Find where the given text appears and provide that cell's center as [X, Y] coordinate. 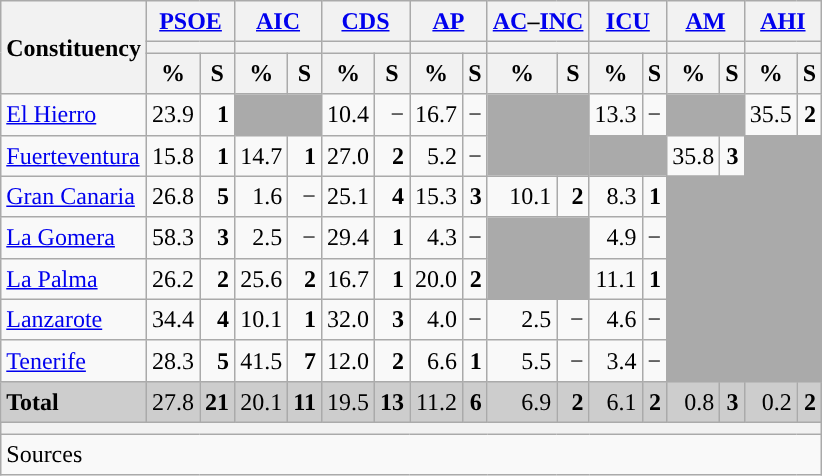
6.9 [522, 402]
La Palma [74, 278]
4.6 [616, 320]
28.3 [172, 360]
35.5 [770, 114]
58.3 [172, 238]
AC–INC [538, 22]
19.5 [348, 402]
Constituency [74, 48]
14.7 [262, 156]
Gran Canaria [74, 196]
4.9 [616, 238]
El Hierro [74, 114]
27.0 [348, 156]
5.5 [522, 360]
26.2 [172, 278]
21 [218, 402]
11.1 [616, 278]
AM [706, 22]
5.2 [436, 156]
6.1 [616, 402]
11.2 [436, 402]
20.1 [262, 402]
25.6 [262, 278]
12.0 [348, 360]
4.3 [436, 238]
0.8 [694, 402]
3.4 [616, 360]
7 [305, 360]
27.8 [172, 402]
23.9 [172, 114]
13 [392, 402]
CDS [365, 22]
11 [305, 402]
0.2 [770, 402]
35.8 [694, 156]
13.3 [616, 114]
ICU [628, 22]
32.0 [348, 320]
41.5 [262, 360]
25.1 [348, 196]
Sources [412, 454]
Lanzarote [74, 320]
34.4 [172, 320]
8.3 [616, 196]
Tenerife [74, 360]
6 [476, 402]
20.0 [436, 278]
15.8 [172, 156]
4.0 [436, 320]
29.4 [348, 238]
6.6 [436, 360]
1.6 [262, 196]
AHI [782, 22]
15.3 [436, 196]
Total [74, 402]
26.8 [172, 196]
AP [449, 22]
La Gomera [74, 238]
Fuerteventura [74, 156]
10.4 [348, 114]
PSOE [190, 22]
AIC [278, 22]
